Locate the cell with the specified text and output its [X, Y] center coordinate. 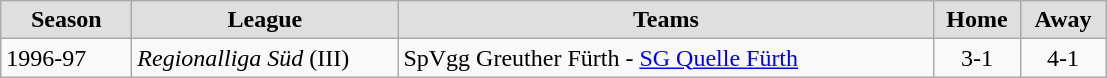
1996-97 [66, 58]
Away [1063, 20]
Teams [666, 20]
Season [66, 20]
4-1 [1063, 58]
Regionalliga Süd (III) [265, 58]
SpVgg Greuther Fürth - SG Quelle Fürth [666, 58]
3-1 [977, 58]
League [265, 20]
Home [977, 20]
